Pinpoint the cell where the given text exists, returning its [X, Y] midpoint coordinate. 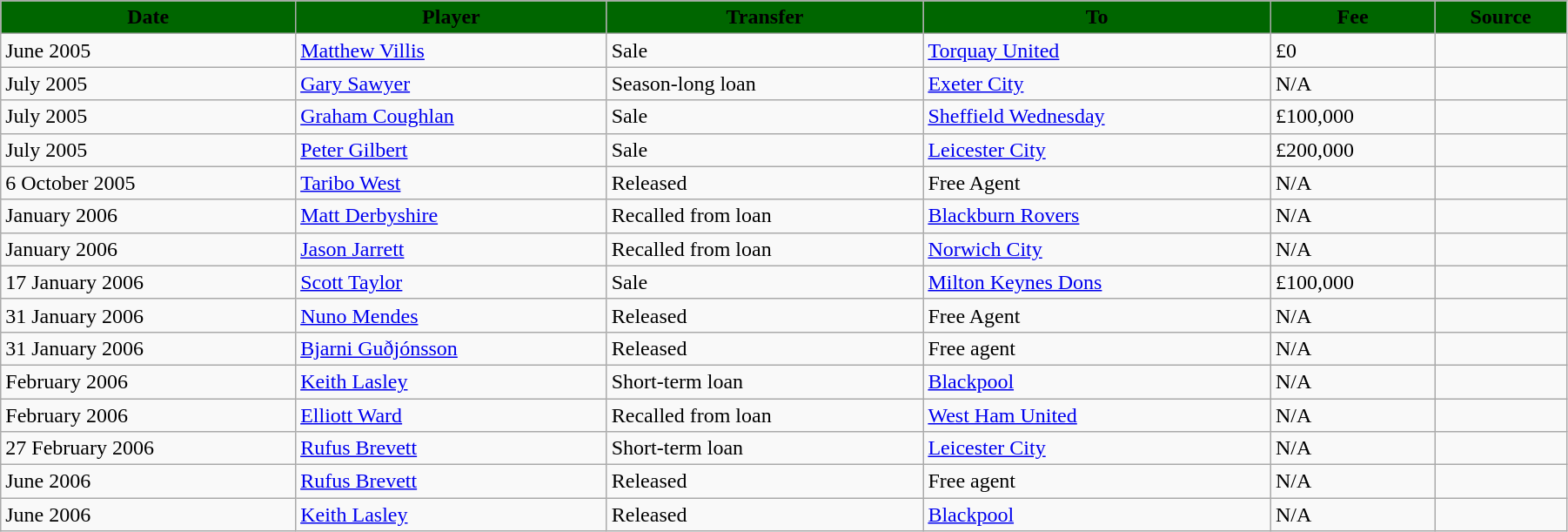
17 January 2006 [148, 282]
6 October 2005 [148, 183]
Fee [1352, 17]
Bjarni Guðjónsson [452, 348]
27 February 2006 [148, 448]
Nuno Mendes [452, 315]
Date [148, 17]
Gary Sawyer [452, 84]
Transfer [765, 17]
Jason Jarrett [452, 249]
Season-long loan [765, 84]
Matt Derbyshire [452, 216]
Norwich City [1096, 249]
Player [452, 17]
Graham Coughlan [452, 117]
Taribo West [452, 183]
Blackburn Rovers [1096, 216]
Elliott Ward [452, 415]
£0 [1352, 51]
Scott Taylor [452, 282]
Peter Gilbert [452, 150]
June 2005 [148, 51]
West Ham United [1096, 415]
£200,000 [1352, 150]
Sheffield Wednesday [1096, 117]
Exeter City [1096, 84]
Source [1501, 17]
Matthew Villis [452, 51]
Torquay United [1096, 51]
To [1096, 17]
Milton Keynes Dons [1096, 282]
